Pinpoint the cell where the given text exists, returning its (X, Y) midpoint coordinate. 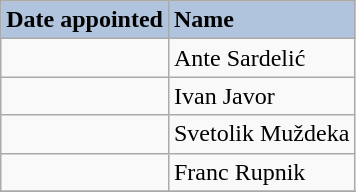
Ivan Javor (261, 96)
Svetolik Muždeka (261, 134)
Franc Rupnik (261, 172)
Name (261, 20)
Date appointed (85, 20)
Ante Sardelić (261, 58)
